Identify which cell holds the provided text, then report its (x, y) central coordinate. 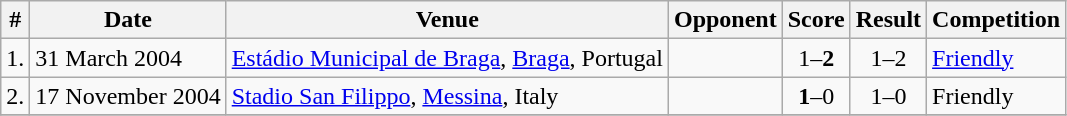
31 March 2004 (128, 58)
Estádio Municipal de Braga, Braga, Portugal (447, 58)
Venue (447, 20)
2. (16, 96)
# (16, 20)
Date (128, 20)
Result (888, 20)
Opponent (725, 20)
17 November 2004 (128, 96)
Stadio San Filippo, Messina, Italy (447, 96)
1. (16, 58)
Score (816, 20)
Competition (996, 20)
